Return the (X, Y) coordinate for the center point of the cell that contains the specified text.  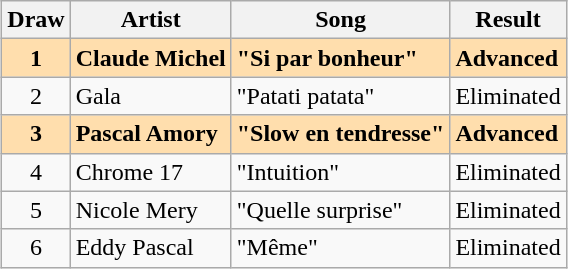
"Intuition" (340, 172)
"Slow en tendresse" (340, 134)
Chrome 17 (150, 172)
"Quelle surprise" (340, 210)
Claude Michel (150, 58)
"Patati patata" (340, 96)
6 (36, 248)
Artist (150, 20)
"Si par bonheur" (340, 58)
1 (36, 58)
Pascal Amory (150, 134)
Eddy Pascal (150, 248)
2 (36, 96)
"Même" (340, 248)
Result (508, 20)
4 (36, 172)
3 (36, 134)
Song (340, 20)
Draw (36, 20)
Nicole Mery (150, 210)
5 (36, 210)
Gala (150, 96)
